Determine the (x, y) coordinate at the center of the cell enclosing the given text.  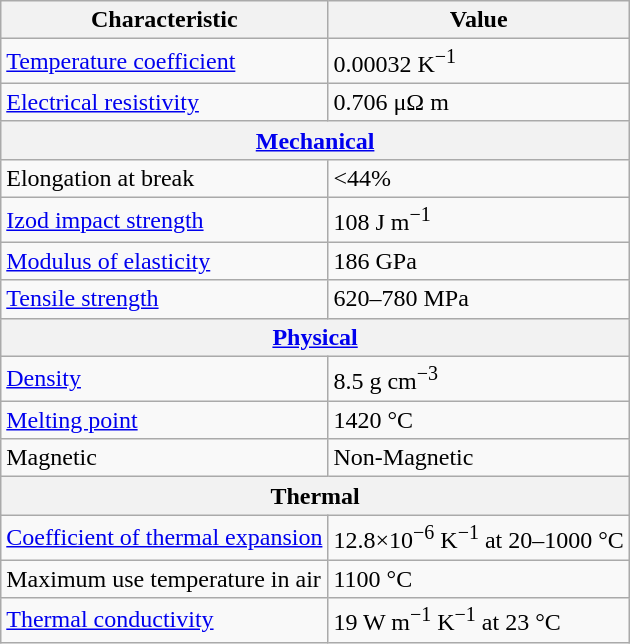
108 J m−1 (478, 220)
Electrical resistivity (164, 102)
Thermal (316, 496)
Physical (316, 337)
Mechanical (316, 140)
1420 °C (478, 420)
19 W m−1 K−1 at 23 °C (478, 620)
Melting point (164, 420)
0.00032 K−1 (478, 62)
186 GPa (478, 261)
Density (164, 378)
Magnetic (164, 458)
Coefficient of thermal expansion (164, 538)
Thermal conductivity (164, 620)
12.8×10−6 K−1 at 20–1000 °C (478, 538)
Tensile strength (164, 299)
1100 °C (478, 579)
Temperature coefficient (164, 62)
8.5 g cm−3 (478, 378)
Elongation at break (164, 178)
Maximum use temperature in air (164, 579)
Value (478, 20)
Izod impact strength (164, 220)
0.706 μΩ m (478, 102)
Non-Magnetic (478, 458)
Characteristic (164, 20)
620–780 MPa (478, 299)
<44% (478, 178)
Modulus of elasticity (164, 261)
